For the text-containing cell, return its midpoint in (X, Y) coordinate format. 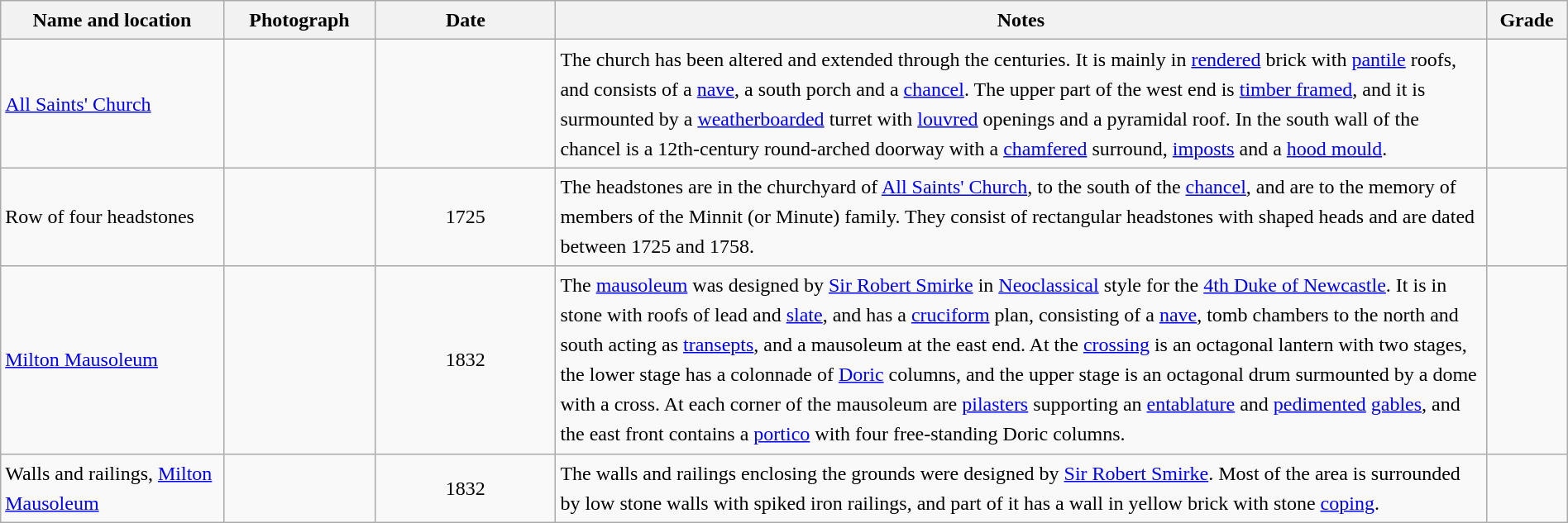
Grade (1527, 20)
Name and location (112, 20)
Photograph (299, 20)
Milton Mausoleum (112, 360)
Row of four headstones (112, 216)
1725 (466, 216)
Date (466, 20)
Walls and railings, Milton Mausoleum (112, 487)
Notes (1021, 20)
All Saints' Church (112, 104)
